Search for the cell housing the specified text and yield its (x, y) center coordinate. 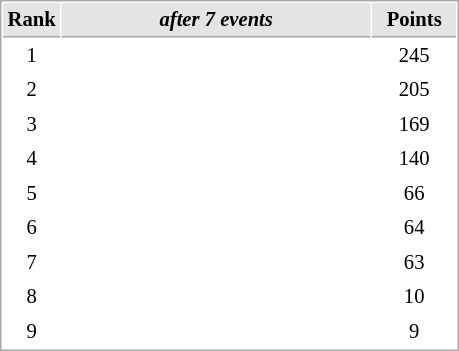
245 (414, 56)
7 (32, 262)
1 (32, 56)
66 (414, 194)
5 (32, 194)
169 (414, 124)
4 (32, 158)
8 (32, 296)
6 (32, 228)
140 (414, 158)
10 (414, 296)
Points (414, 20)
3 (32, 124)
2 (32, 90)
after 7 events (216, 20)
64 (414, 228)
63 (414, 262)
Rank (32, 20)
205 (414, 90)
